Search for the cell housing the specified text and yield its [x, y] center coordinate. 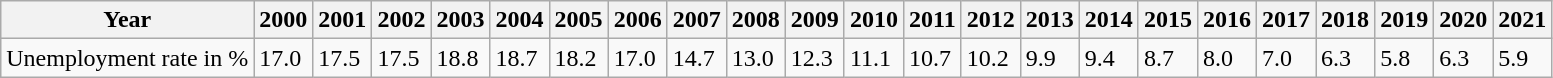
2010 [874, 20]
18.8 [460, 58]
2009 [814, 20]
2012 [990, 20]
2001 [342, 20]
2000 [284, 20]
2005 [578, 20]
10.7 [932, 58]
Unemployment rate in % [128, 58]
2020 [1464, 20]
5.9 [1522, 58]
8.7 [1168, 58]
5.8 [1404, 58]
2006 [638, 20]
12.3 [814, 58]
2003 [460, 20]
2015 [1168, 20]
2008 [756, 20]
2016 [1226, 20]
2007 [696, 20]
2013 [1050, 20]
2002 [402, 20]
7.0 [1286, 58]
2021 [1522, 20]
8.0 [1226, 58]
11.1 [874, 58]
Year [128, 20]
18.7 [520, 58]
2018 [1346, 20]
14.7 [696, 58]
2004 [520, 20]
10.2 [990, 58]
9.9 [1050, 58]
2014 [1108, 20]
2011 [932, 20]
18.2 [578, 58]
2019 [1404, 20]
2017 [1286, 20]
13.0 [756, 58]
9.4 [1108, 58]
